Provide the [x, y] coordinate of the cell's center where the given text is located.  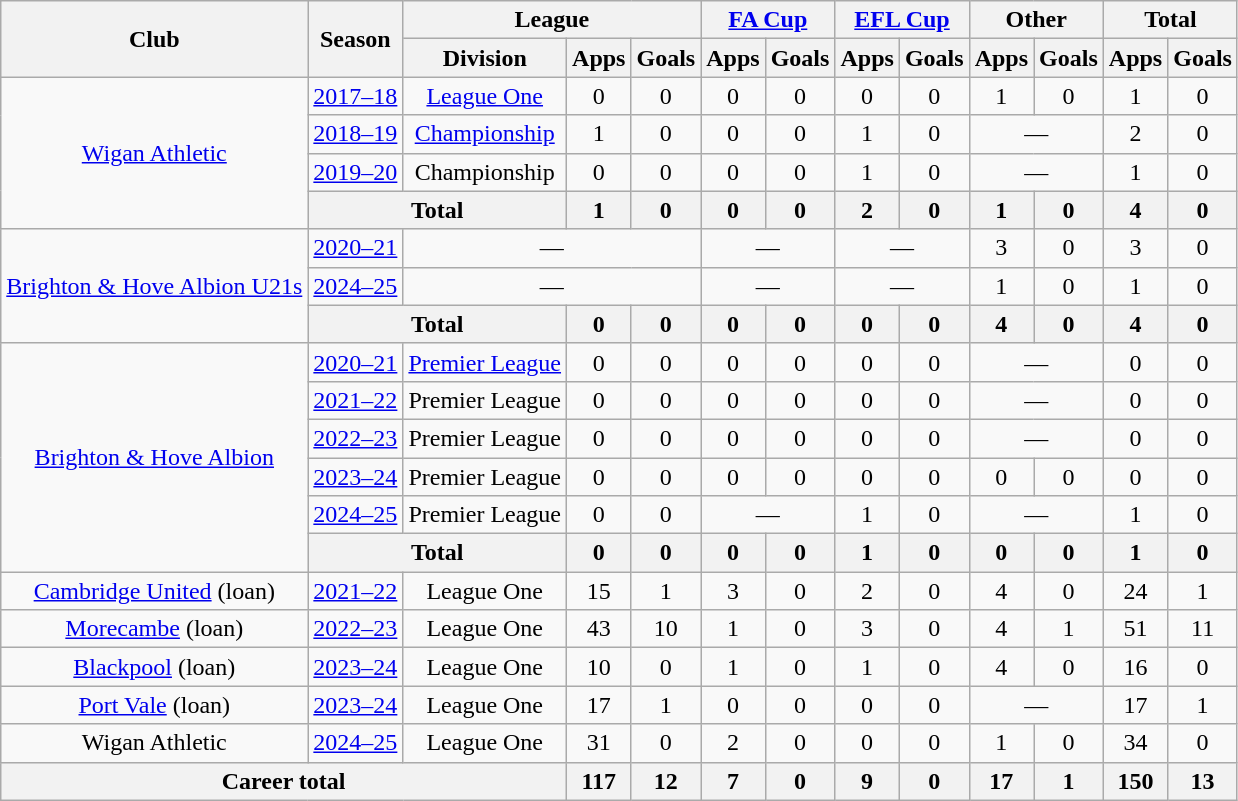
Club [154, 39]
34 [1135, 743]
Morecambe (loan) [154, 629]
24 [1135, 591]
31 [599, 743]
Brighton & Hove Albion U21s [154, 286]
16 [1135, 667]
Season [356, 39]
FA Cup [768, 20]
51 [1135, 629]
2017–18 [356, 96]
Division [485, 58]
Cambridge United (loan) [154, 591]
Blackpool (loan) [154, 667]
9 [867, 781]
150 [1135, 781]
2018–19 [356, 134]
EFL Cup [902, 20]
15 [599, 591]
Other [1036, 20]
13 [1203, 781]
11 [1203, 629]
12 [666, 781]
117 [599, 781]
2019–20 [356, 172]
Career total [284, 781]
Port Vale (loan) [154, 705]
7 [733, 781]
League [552, 20]
43 [599, 629]
Brighton & Hove Albion [154, 457]
